From the cell containing the given text, extract its center point as [X, Y] coordinate. 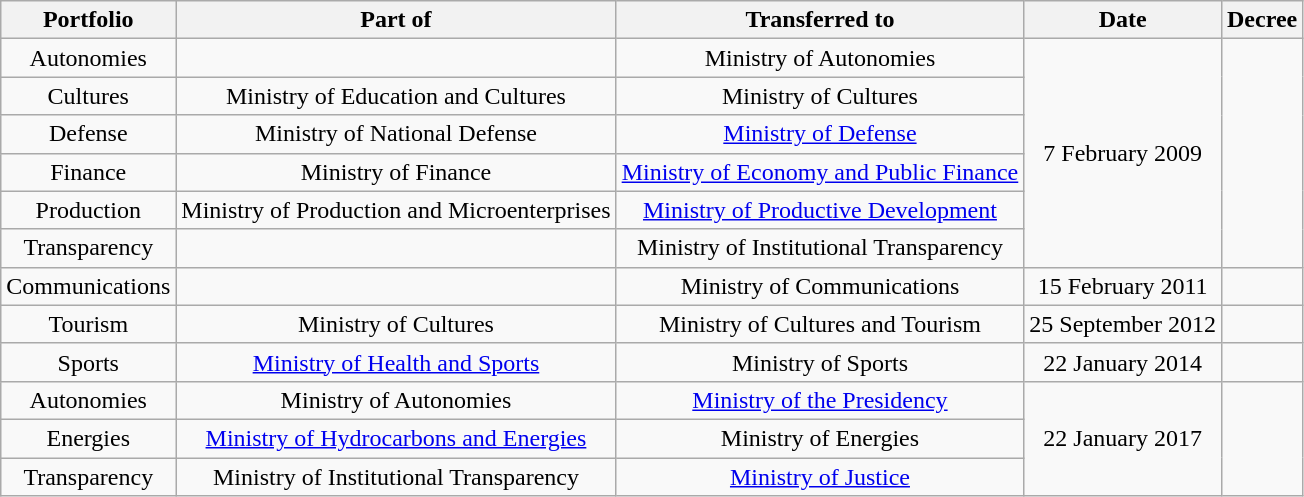
Portfolio [88, 20]
Ministry of Health and Sports [396, 362]
Ministry of National Defense [396, 134]
Ministry of the Presidency [820, 400]
Ministry of Education and Cultures [396, 96]
Ministry of Sports [820, 362]
Date [1123, 20]
Ministry of Finance [396, 172]
Ministry of Cultures and Tourism [820, 324]
Transferred to [820, 20]
Energies [88, 438]
Sports [88, 362]
Ministry of Productive Development [820, 210]
Communications [88, 286]
Finance [88, 172]
Ministry of Justice [820, 477]
Ministry of Hydrocarbons and Energies [396, 438]
25 September 2012 [1123, 324]
Production [88, 210]
Defense [88, 134]
Ministry of Defense [820, 134]
Decree [1262, 20]
Ministry of Energies [820, 438]
Cultures [88, 96]
Tourism [88, 324]
15 February 2011 [1123, 286]
Ministry of Communications [820, 286]
Ministry of Production and Microenterprises [396, 210]
Part of [396, 20]
7 February 2009 [1123, 153]
22 January 2014 [1123, 362]
Ministry of Economy and Public Finance [820, 172]
22 January 2017 [1123, 438]
